Pinpoint the cell where the given text exists, returning its (X, Y) midpoint coordinate. 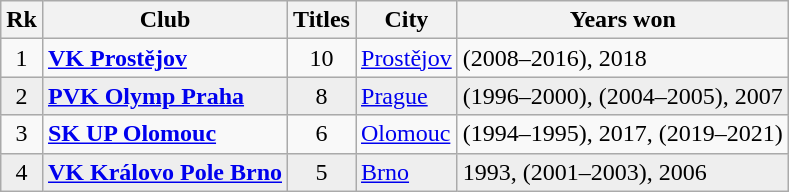
Brno (407, 172)
VK Prostějov (164, 58)
Club (164, 20)
Prostějov (407, 58)
PVK Olymp Praha (164, 96)
(2008–2016), 2018 (622, 58)
Rk (22, 20)
City (407, 20)
VK Královo Pole Brno (164, 172)
(1996–2000), (2004–2005), 2007 (622, 96)
Years won (622, 20)
SK UP Olomouc (164, 134)
2 (22, 96)
Titles (322, 20)
3 (22, 134)
6 (322, 134)
8 (322, 96)
4 (22, 172)
1993, (2001–2003), 2006 (622, 172)
1 (22, 58)
Prague (407, 96)
(1994–1995), 2017, (2019–2021) (622, 134)
Olomouc (407, 134)
10 (322, 58)
5 (322, 172)
